Capture the cell that displays the provided text and extract its [X, Y] central coordinate. 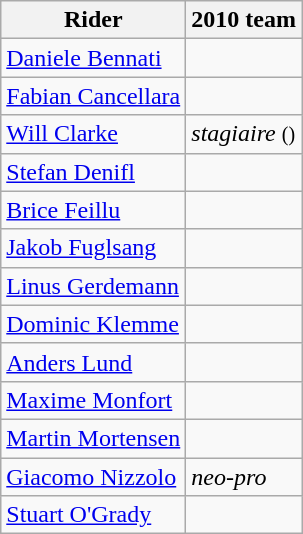
Dominic Klemme [94, 324]
stagiaire () [244, 134]
Will Clarke [94, 134]
Jakob Fuglsang [94, 248]
Daniele Bennati [94, 58]
Stefan Denifl [94, 172]
Martin Mortensen [94, 438]
2010 team [244, 20]
Anders Lund [94, 362]
Linus Gerdemann [94, 286]
Stuart O'Grady [94, 515]
Brice Feillu [94, 210]
Giacomo Nizzolo [94, 477]
Rider [94, 20]
Fabian Cancellara [94, 96]
neo-pro [244, 477]
Maxime Monfort [94, 400]
